Output the [x, y] coordinate of the center of the cell containing the given text.  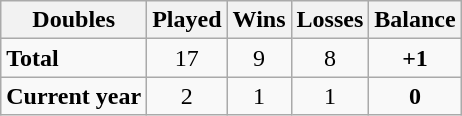
Played [187, 20]
17 [187, 58]
Current year [74, 96]
Balance [415, 20]
Wins [259, 20]
Doubles [74, 20]
9 [259, 58]
8 [330, 58]
+1 [415, 58]
2 [187, 96]
Total [74, 58]
Losses [330, 20]
0 [415, 96]
